Return the (x, y) coordinate for the center point of the cell that contains the specified text.  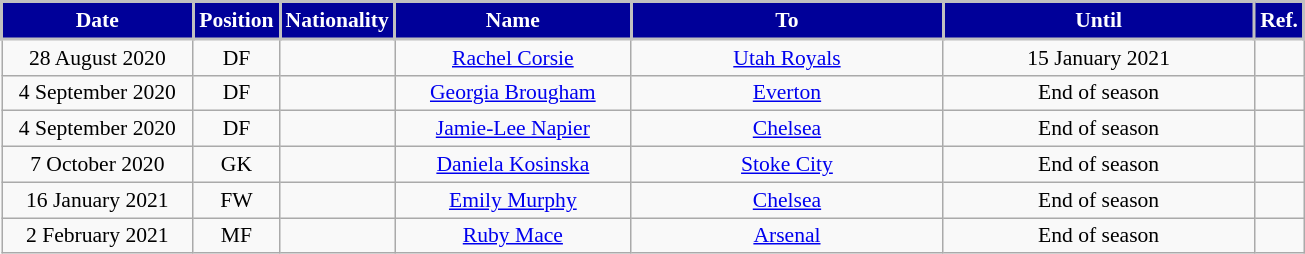
Position (236, 20)
2 February 2021 (98, 236)
15 January 2021 (1099, 57)
Jamie-Lee Napier (514, 129)
Utah Royals (787, 57)
Nationality (338, 20)
Name (514, 20)
Stoke City (787, 165)
28 August 2020 (98, 57)
Everton (787, 93)
7 October 2020 (98, 165)
To (787, 20)
MF (236, 236)
16 January 2021 (98, 200)
Rachel Corsie (514, 57)
Ref. (1278, 20)
FW (236, 200)
Ruby Mace (514, 236)
Emily Murphy (514, 200)
Georgia Brougham (514, 93)
Arsenal (787, 236)
Daniela Kosinska (514, 165)
Date (98, 20)
Until (1099, 20)
GK (236, 165)
